Provide the [x, y] coordinate of the cell's center where the given text is located.  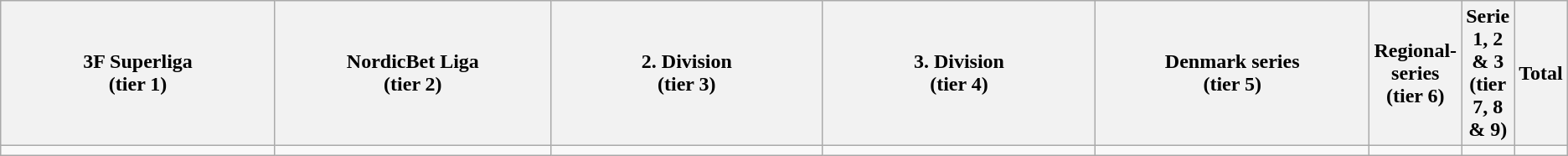
Total [1541, 74]
3F Superliga (tier 1) [138, 74]
Denmark series (tier 5) [1231, 74]
3. Division (tier 4) [958, 74]
Regional-series (tier 6) [1416, 74]
2. Division (tier 3) [687, 74]
Serie 1, 2 & 3(tier 7, 8 & 9) [1488, 74]
NordicBet Liga (tier 2) [412, 74]
